Return (x, y) of the center of cell containing provided text 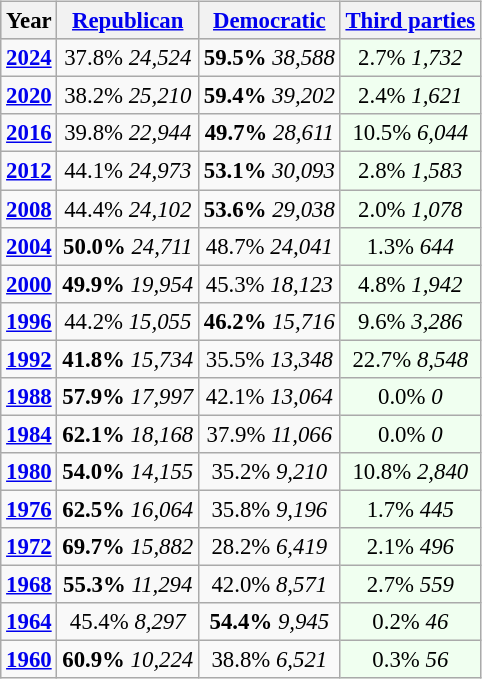
35.5% 13,348 (270, 359)
0.2% 46 (410, 622)
2000 (29, 284)
1964 (29, 622)
53.1% 30,093 (270, 171)
59.5% 38,588 (270, 58)
59.4% 39,202 (270, 96)
1976 (29, 509)
69.7% 15,882 (128, 547)
2020 (29, 96)
1992 (29, 359)
38.2% 25,210 (128, 96)
2.8% 1,583 (410, 171)
10.5% 6,044 (410, 133)
45.4% 8,297 (128, 622)
49.9% 19,954 (128, 284)
57.9% 17,997 (128, 396)
1960 (29, 660)
41.8% 15,734 (128, 359)
44.1% 24,973 (128, 171)
44.4% 24,102 (128, 209)
2016 (29, 133)
35.2% 9,210 (270, 472)
1.3% 644 (410, 246)
39.8% 22,944 (128, 133)
62.5% 16,064 (128, 509)
1980 (29, 472)
1996 (29, 321)
2004 (29, 246)
54.0% 14,155 (128, 472)
46.2% 15,716 (270, 321)
55.3% 11,294 (128, 584)
2.1% 496 (410, 547)
2.0% 1,078 (410, 209)
54.4% 9,945 (270, 622)
2012 (29, 171)
53.6% 29,038 (270, 209)
Year (29, 21)
28.2% 6,419 (270, 547)
44.2% 15,055 (128, 321)
62.1% 18,168 (128, 434)
49.7% 28,611 (270, 133)
2.7% 559 (410, 584)
45.3% 18,123 (270, 284)
42.0% 8,571 (270, 584)
Republican (128, 21)
9.6% 3,286 (410, 321)
42.1% 13,064 (270, 396)
10.8% 2,840 (410, 472)
37.8% 24,524 (128, 58)
2024 (29, 58)
37.9% 11,066 (270, 434)
60.9% 10,224 (128, 660)
2.4% 1,621 (410, 96)
1.7% 445 (410, 509)
2008 (29, 209)
35.8% 9,196 (270, 509)
1988 (29, 396)
Democratic (270, 21)
50.0% 24,711 (128, 246)
38.8% 6,521 (270, 660)
48.7% 24,041 (270, 246)
0.3% 56 (410, 660)
4.8% 1,942 (410, 284)
1968 (29, 584)
22.7% 8,548 (410, 359)
2.7% 1,732 (410, 58)
1972 (29, 547)
1984 (29, 434)
Third parties (410, 21)
